Determine the (X, Y) coordinate at the center of the cell enclosing the given text.  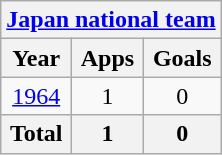
1964 (36, 96)
Goals (182, 58)
Apps (108, 58)
Total (36, 134)
Year (36, 58)
Japan national team (111, 20)
